Identify which cell holds the provided text, then report its [X, Y] central coordinate. 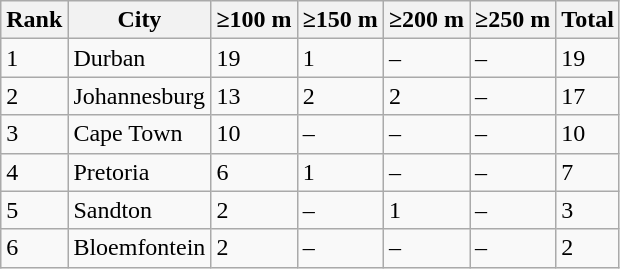
13 [254, 96]
≥150 m [340, 20]
Bloemfontein [140, 248]
Cape Town [140, 134]
Sandton [140, 210]
≥200 m [426, 20]
≥100 m [254, 20]
Rank [34, 20]
7 [588, 172]
Pretoria [140, 172]
Total [588, 20]
5 [34, 210]
Johannesburg [140, 96]
City [140, 20]
4 [34, 172]
Durban [140, 58]
17 [588, 96]
≥250 m [513, 20]
